From the cell containing the given text, extract its center point as (x, y) coordinate. 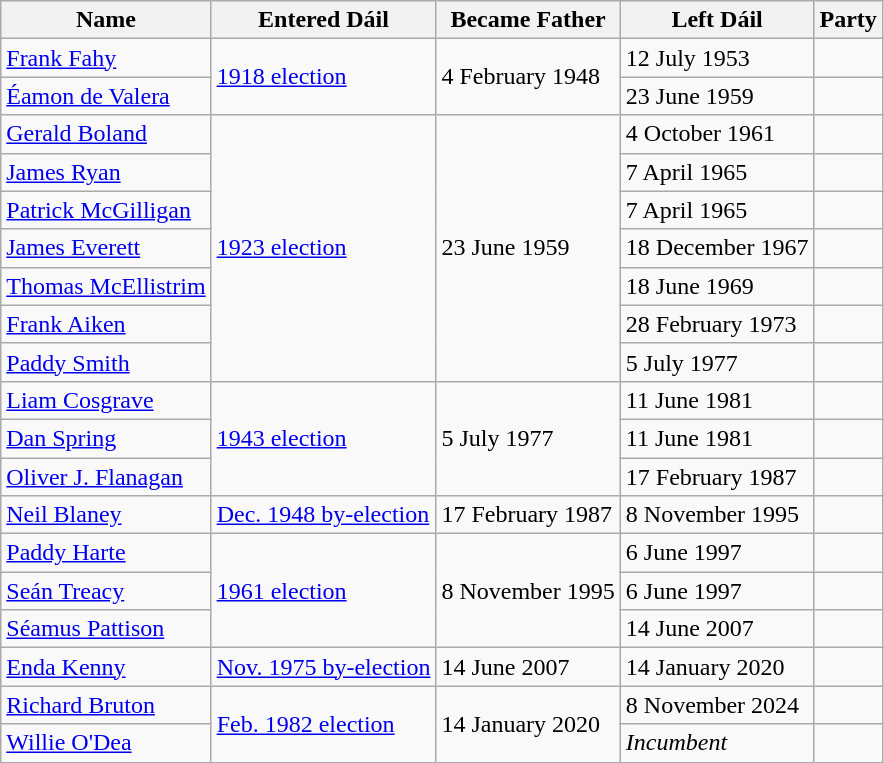
Gerald Boland (106, 134)
Paddy Harte (106, 553)
Éamon de Valera (106, 96)
James Ryan (106, 172)
12 July 1953 (717, 58)
Party (848, 20)
Willie O'Dea (106, 743)
1961 election (324, 591)
Paddy Smith (106, 362)
Nov. 1975 by-election (324, 667)
Seán Treacy (106, 591)
4 February 1948 (528, 77)
Patrick McGilligan (106, 210)
James Everett (106, 248)
Incumbent (717, 743)
28 February 1973 (717, 324)
Name (106, 20)
1918 election (324, 77)
Oliver J. Flanagan (106, 477)
Neil Blaney (106, 515)
Frank Aiken (106, 324)
Liam Cosgrave (106, 400)
Feb. 1982 election (324, 724)
Became Father (528, 20)
Séamus Pattison (106, 629)
Dan Spring (106, 438)
Dec. 1948 by-election (324, 515)
Frank Fahy (106, 58)
Thomas McEllistrim (106, 286)
1923 election (324, 248)
Left Dáil (717, 20)
18 June 1969 (717, 286)
1943 election (324, 438)
8 November 2024 (717, 705)
Richard Bruton (106, 705)
Entered Dáil (324, 20)
Enda Kenny (106, 667)
18 December 1967 (717, 248)
4 October 1961 (717, 134)
